Provide the (X, Y) coordinate of the cell's center where the given text is located.  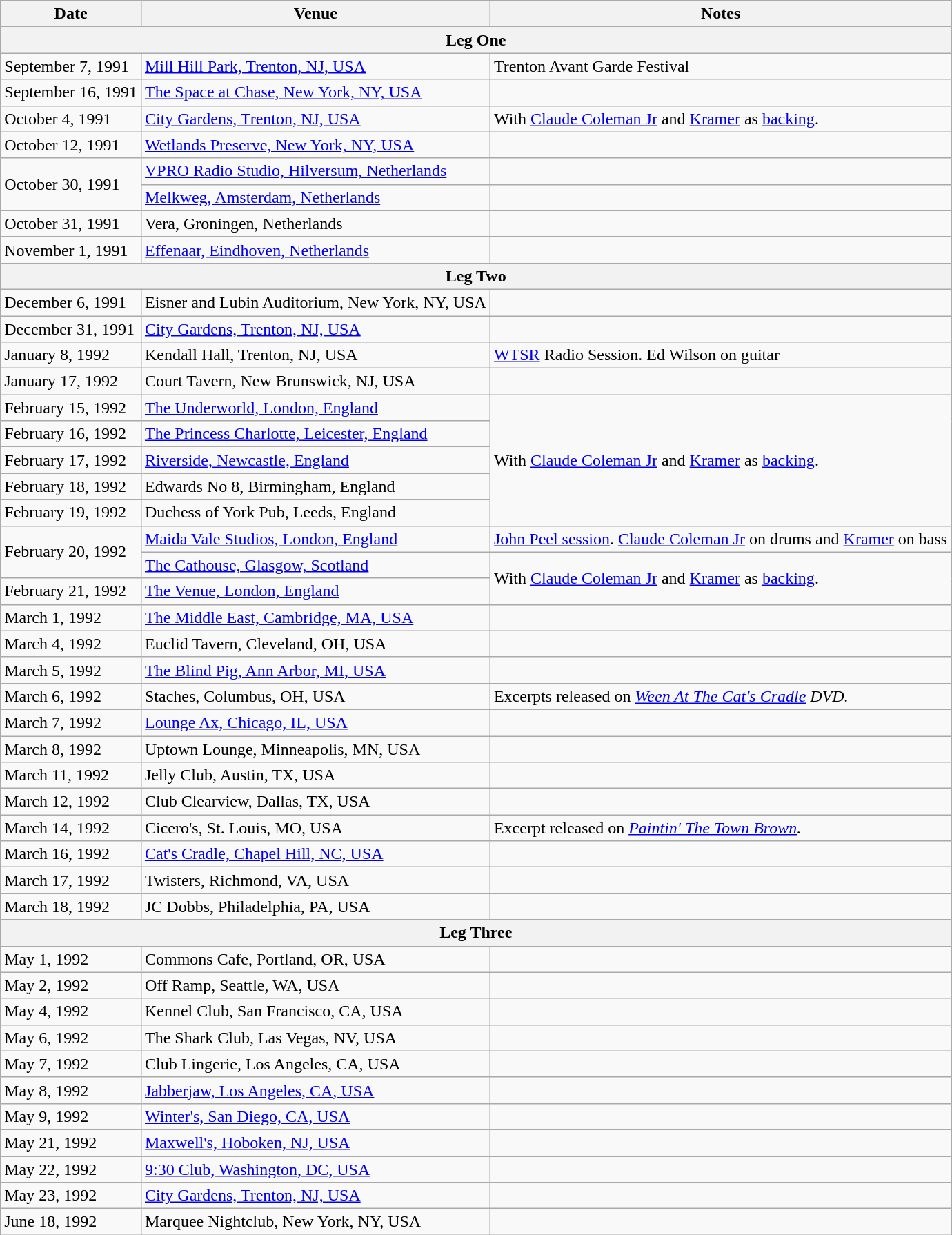
Wetlands Preserve, New York, NY, USA (315, 145)
Winter's, San Diego, CA, USA (315, 1116)
March 7, 1992 (71, 722)
February 16, 1992 (71, 434)
Marquee Nightclub, New York, NY, USA (315, 1222)
Mill Hill Park, Trenton, NJ, USA (315, 66)
May 1, 1992 (71, 959)
November 1, 1991 (71, 250)
September 7, 1991 (71, 66)
The Princess Charlotte, Leicester, England (315, 434)
Effenaar, Eindhoven, Netherlands (315, 250)
The Cathouse, Glasgow, Scotland (315, 565)
Riverside, Newcastle, England (315, 460)
October 31, 1991 (71, 224)
Kennel Club, San Francisco, CA, USA (315, 1011)
Staches, Columbus, OH, USA (315, 696)
February 17, 1992 (71, 460)
May 6, 1992 (71, 1038)
March 6, 1992 (71, 696)
September 16, 1991 (71, 92)
October 4, 1991 (71, 119)
The Underworld, London, England (315, 408)
Leg Three (476, 933)
The Blind Pig, Ann Arbor, MI, USA (315, 670)
December 31, 1991 (71, 329)
Off Ramp, Seattle, WA, USA (315, 985)
October 12, 1991 (71, 145)
VPRO Radio Studio, Hilversum, Netherlands (315, 171)
February 15, 1992 (71, 408)
May 9, 1992 (71, 1116)
Excerpts released on Ween At The Cat's Cradle DVD. (720, 696)
Maida Vale Studios, London, England (315, 539)
Uptown Lounge, Minneapolis, MN, USA (315, 749)
March 1, 1992 (71, 617)
February 20, 1992 (71, 552)
JC Dobbs, Philadelphia, PA, USA (315, 907)
Euclid Tavern, Cleveland, OH, USA (315, 644)
March 5, 1992 (71, 670)
Vera, Groningen, Netherlands (315, 224)
Jelly Club, Austin, TX, USA (315, 775)
March 17, 1992 (71, 880)
March 12, 1992 (71, 802)
Edwards No 8, Birmingham, England (315, 486)
March 16, 1992 (71, 854)
Twisters, Richmond, VA, USA (315, 880)
Trenton Avant Garde Festival (720, 66)
February 18, 1992 (71, 486)
May 23, 1992 (71, 1196)
February 21, 1992 (71, 591)
Club Clearview, Dallas, TX, USA (315, 802)
May 8, 1992 (71, 1090)
Court Tavern, New Brunswick, NJ, USA (315, 382)
Club Lingerie, Los Angeles, CA, USA (315, 1064)
March 18, 1992 (71, 907)
Jabberjaw, Los Angeles, CA, USA (315, 1090)
Venue (315, 14)
Leg One (476, 40)
March 8, 1992 (71, 749)
Duchess of York Pub, Leeds, England (315, 513)
June 18, 1992 (71, 1222)
Notes (720, 14)
December 6, 1991 (71, 302)
February 19, 1992 (71, 513)
Commons Cafe, Portland, OR, USA (315, 959)
John Peel session. Claude Coleman Jr on drums and Kramer on bass (720, 539)
WTSR Radio Session. Ed Wilson on guitar (720, 355)
Cat's Cradle, Chapel Hill, NC, USA (315, 854)
Melkweg, Amsterdam, Netherlands (315, 197)
Date (71, 14)
May 22, 1992 (71, 1169)
Kendall Hall, Trenton, NJ, USA (315, 355)
May 21, 1992 (71, 1143)
October 30, 1991 (71, 184)
March 14, 1992 (71, 828)
The Shark Club, Las Vegas, NV, USA (315, 1038)
May 7, 1992 (71, 1064)
Cicero's, St. Louis, MO, USA (315, 828)
Leg Two (476, 276)
Eisner and Lubin Auditorium, New York, NY, USA (315, 302)
Lounge Ax, Chicago, IL, USA (315, 722)
The Venue, London, England (315, 591)
January 8, 1992 (71, 355)
Excerpt released on Paintin' The Town Brown. (720, 828)
Maxwell's, Hoboken, NJ, USA (315, 1143)
9:30 Club, Washington, DC, USA (315, 1169)
March 11, 1992 (71, 775)
The Middle East, Cambridge, MA, USA (315, 617)
The Space at Chase, New York, NY, USA (315, 92)
May 4, 1992 (71, 1011)
March 4, 1992 (71, 644)
May 2, 1992 (71, 985)
January 17, 1992 (71, 382)
